Locate the cell with the specified text and output its (x, y) center coordinate. 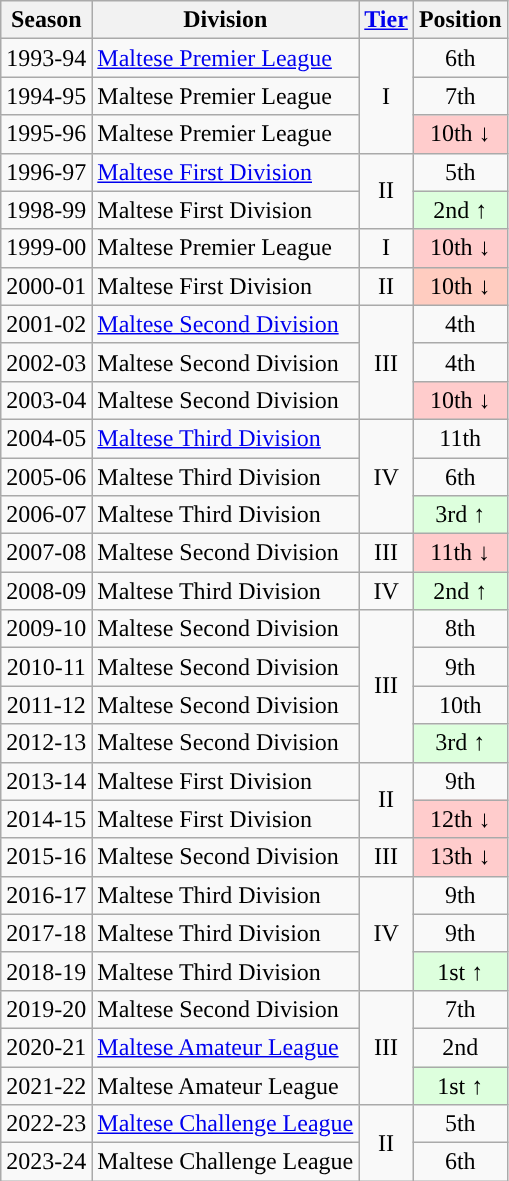
2011-12 (46, 705)
Season (46, 20)
1996-97 (46, 172)
Position (460, 20)
12th ↓ (460, 819)
1998-99 (46, 210)
2000-01 (46, 286)
2013-14 (46, 781)
2012-13 (46, 743)
2015-16 (46, 857)
2010-11 (46, 667)
10th (460, 705)
2018-19 (46, 971)
2001-02 (46, 324)
2002-03 (46, 362)
1993-94 (46, 58)
2016-17 (46, 895)
11th ↓ (460, 553)
2003-04 (46, 400)
2020-21 (46, 1047)
2009-10 (46, 629)
2014-15 (46, 819)
2017-18 (46, 933)
2005-06 (46, 477)
13th ↓ (460, 857)
11th (460, 438)
1999-00 (46, 248)
2022-23 (46, 1124)
1995-96 (46, 134)
8th (460, 629)
2008-09 (46, 591)
Tier (386, 20)
2006-07 (46, 515)
2007-08 (46, 553)
1994-95 (46, 96)
Division (226, 20)
2021-22 (46, 1085)
2023-24 (46, 1162)
2nd (460, 1047)
2004-05 (46, 438)
2019-20 (46, 1009)
